Output the [x, y] coordinate of the center of the cell containing the given text.  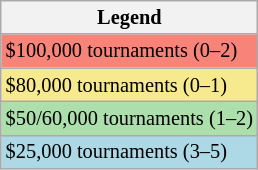
$100,000 tournaments (0–2) [130, 51]
$50/60,000 tournaments (1–2) [130, 118]
$80,000 tournaments (0–1) [130, 85]
$25,000 tournaments (3–5) [130, 152]
Legend [130, 17]
